Return the [X, Y] coordinate for the center point of the cell that contains the specified text.  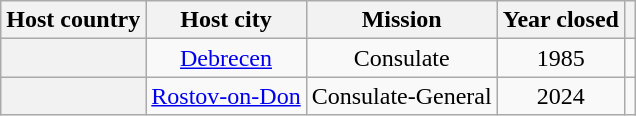
2024 [560, 96]
Consulate-General [402, 96]
Consulate [402, 58]
Rostov-on-Don [226, 96]
Debrecen [226, 58]
Year closed [560, 20]
Host city [226, 20]
Mission [402, 20]
1985 [560, 58]
Host country [74, 20]
